Return [x, y] of the center of cell containing provided text 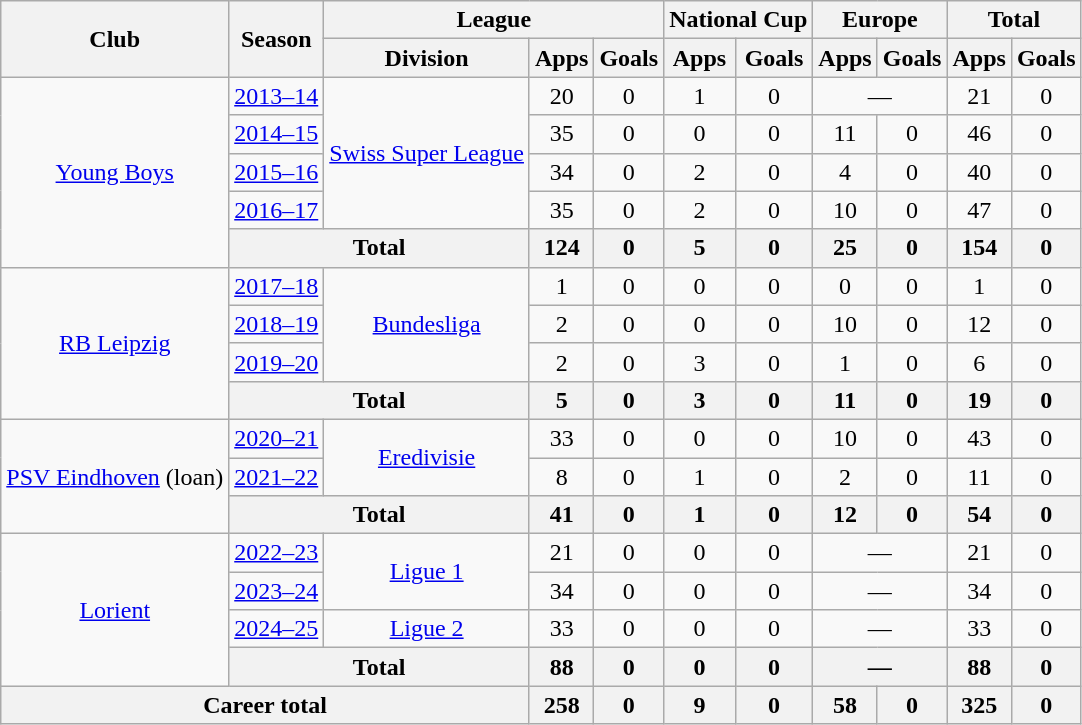
Eredivisie [427, 457]
47 [979, 210]
Bundesliga [427, 324]
2023–24 [276, 591]
Club [115, 39]
2024–25 [276, 629]
Young Boys [115, 172]
PSV Eindhoven (loan) [115, 476]
40 [979, 172]
2019–20 [276, 362]
2018–19 [276, 324]
258 [561, 705]
2013–14 [276, 96]
43 [979, 438]
RB Leipzig [115, 343]
League [494, 20]
Career total [266, 705]
2020–21 [276, 438]
6 [979, 362]
154 [979, 248]
2014–15 [276, 134]
25 [845, 248]
4 [845, 172]
2016–17 [276, 210]
Lorient [115, 610]
58 [845, 705]
19 [979, 400]
National Cup [738, 20]
41 [561, 515]
124 [561, 248]
325 [979, 705]
2021–22 [276, 477]
2017–18 [276, 286]
54 [979, 515]
9 [700, 705]
Ligue 2 [427, 629]
Season [276, 39]
Swiss Super League [427, 153]
Division [427, 58]
20 [561, 96]
Europe [880, 20]
Ligue 1 [427, 572]
46 [979, 134]
2015–16 [276, 172]
8 [561, 477]
2022–23 [276, 553]
